Locate the cell with the specified text and output its [x, y] center coordinate. 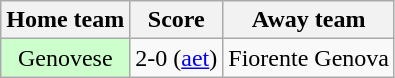
Fiorente Genova [309, 58]
Score [176, 20]
Genovese [66, 58]
Away team [309, 20]
2-0 (aet) [176, 58]
Home team [66, 20]
